Detect which cell encompasses the target text, then output its [x, y] center coordinate. 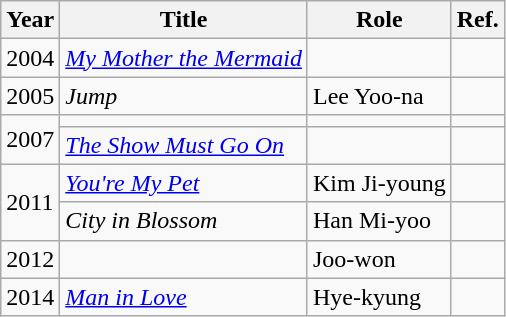
Hye-kyung [379, 297]
Role [379, 20]
2012 [30, 259]
The Show Must Go On [184, 145]
2005 [30, 96]
You're My Pet [184, 183]
Title [184, 20]
Han Mi-yoo [379, 221]
2014 [30, 297]
Joo-won [379, 259]
My Mother the Mermaid [184, 58]
City in Blossom [184, 221]
2007 [30, 140]
Man in Love [184, 297]
Jump [184, 96]
Year [30, 20]
Kim Ji-young [379, 183]
2011 [30, 202]
2004 [30, 58]
Ref. [478, 20]
Lee Yoo-na [379, 96]
